Detect which cell encompasses the target text, then output its [X, Y] center coordinate. 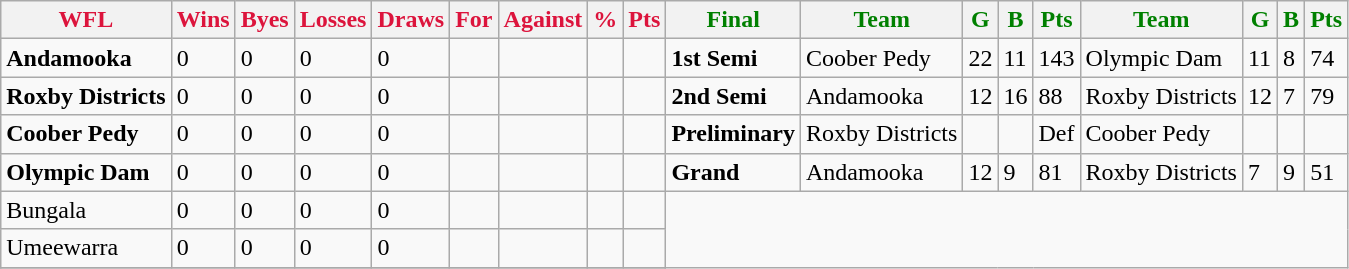
143 [1056, 58]
Grand [734, 172]
74 [1326, 58]
% [606, 20]
2nd Semi [734, 96]
Draws [411, 20]
For [474, 20]
1st Semi [734, 58]
Preliminary [734, 134]
Def [1056, 134]
79 [1326, 96]
Wins [203, 20]
Byes [264, 20]
8 [1292, 58]
Losses [333, 20]
Final [734, 20]
16 [1016, 96]
88 [1056, 96]
WFL [86, 20]
Bungala [86, 210]
Umeewarra [86, 248]
81 [1056, 172]
Against [543, 20]
22 [980, 58]
51 [1326, 172]
